Provide the (X, Y) coordinate of the cell's center where the given text is located.  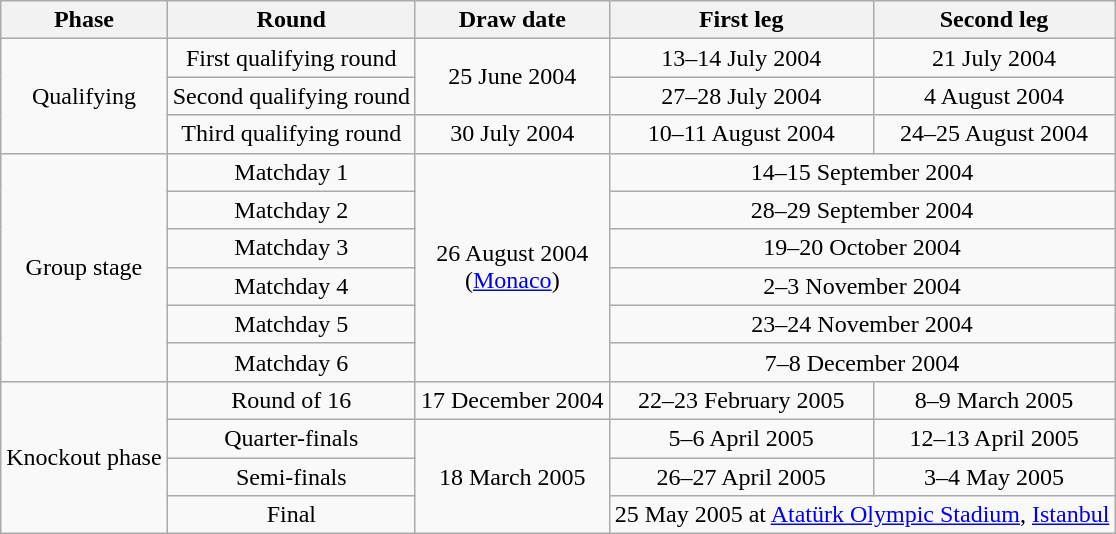
Matchday 6 (291, 362)
24–25 August 2004 (994, 134)
Third qualifying round (291, 134)
25 May 2005 at Atatürk Olympic Stadium, Istanbul (862, 515)
2–3 November 2004 (862, 286)
18 March 2005 (512, 476)
5–6 April 2005 (741, 438)
Qualifying (84, 96)
7–8 December 2004 (862, 362)
14–15 September 2004 (862, 172)
10–11 August 2004 (741, 134)
Draw date (512, 20)
25 June 2004 (512, 77)
27–28 July 2004 (741, 96)
Quarter-finals (291, 438)
23–24 November 2004 (862, 324)
26–27 April 2005 (741, 477)
19–20 October 2004 (862, 248)
Matchday 3 (291, 248)
Final (291, 515)
Round (291, 20)
26 August 2004(Monaco) (512, 267)
28–29 September 2004 (862, 210)
3–4 May 2005 (994, 477)
Semi-finals (291, 477)
12–13 April 2005 (994, 438)
Matchday 4 (291, 286)
Knockout phase (84, 457)
Round of 16 (291, 400)
First leg (741, 20)
Matchday 1 (291, 172)
Second leg (994, 20)
Second qualifying round (291, 96)
17 December 2004 (512, 400)
13–14 July 2004 (741, 58)
8–9 March 2005 (994, 400)
Group stage (84, 267)
4 August 2004 (994, 96)
22–23 February 2005 (741, 400)
30 July 2004 (512, 134)
Matchday 2 (291, 210)
Matchday 5 (291, 324)
First qualifying round (291, 58)
21 July 2004 (994, 58)
Phase (84, 20)
